Find where the given text appears and provide that cell's center as [x, y] coordinate. 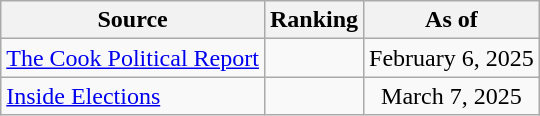
March 7, 2025 [452, 96]
Source [133, 20]
Inside Elections [133, 96]
Ranking [314, 20]
The Cook Political Report [133, 58]
February 6, 2025 [452, 58]
As of [452, 20]
